Detect which cell encompasses the target text, then output its (x, y) center coordinate. 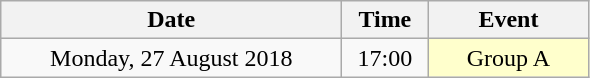
Group A (508, 58)
Date (172, 20)
Time (385, 20)
17:00 (385, 58)
Monday, 27 August 2018 (172, 58)
Event (508, 20)
